Find where the given text appears and provide that cell's center as [X, Y] coordinate. 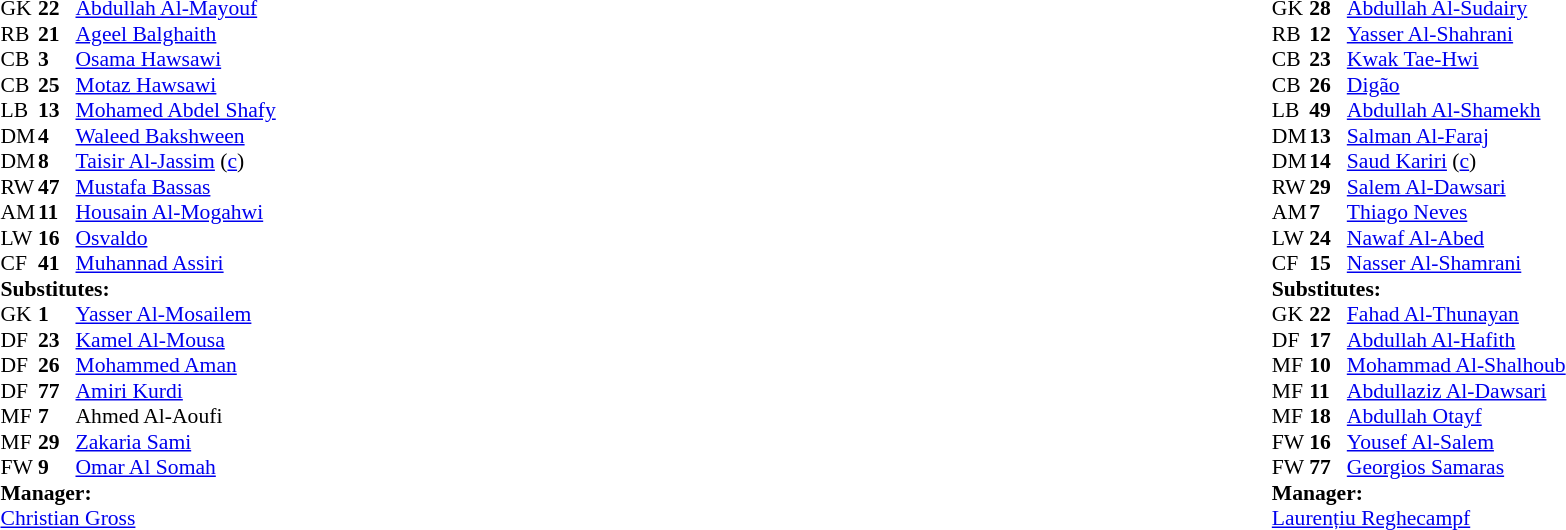
Abdullah Al-Hafith [1456, 340]
Digão [1456, 85]
Kwak Tae-Hwi [1456, 59]
Nawaf Al-Abed [1456, 238]
25 [57, 85]
Abdullah Otayf [1456, 417]
47 [57, 187]
12 [1328, 34]
Thiago Neves [1456, 213]
Taisir Al-Jassim (c) [176, 161]
Ahmed Al-Aoufi [176, 417]
Omar Al Somah [176, 467]
Osama Hawsawi [176, 59]
Amiri Kurdi [176, 391]
41 [57, 263]
Osvaldo [176, 238]
1 [57, 315]
10 [1328, 365]
9 [57, 467]
4 [57, 136]
21 [57, 34]
Muhannad Assiri [176, 263]
Yasser Al-Mosailem [176, 315]
24 [1328, 238]
Abdullaziz Al-Dawsari [1456, 391]
17 [1328, 340]
Waleed Bakshween [176, 136]
Saud Kariri (c) [1456, 161]
Mohamed Abdel Shafy [176, 111]
8 [57, 161]
Mohammed Aman [176, 365]
15 [1328, 263]
22 [1328, 315]
Zakaria Sami [176, 442]
Housain Al-Mogahwi [176, 213]
Abdullah Al-Shamekh [1456, 111]
14 [1328, 161]
Mustafa Bassas [176, 187]
Kamel Al-Mousa [176, 340]
Motaz Hawsawi [176, 85]
18 [1328, 417]
Fahad Al-Thunayan [1456, 315]
Ageel Balghaith [176, 34]
Georgios Samaras [1456, 467]
Yasser Al-Shahrani [1456, 34]
3 [57, 59]
Yousef Al-Salem [1456, 442]
Salem Al-Dawsari [1456, 187]
Salman Al-Faraj [1456, 136]
Nasser Al-Shamrani [1456, 263]
Mohammad Al-Shalhoub [1456, 365]
49 [1328, 111]
